Determine the [X, Y] coordinate at the center of the cell enclosing the given text.  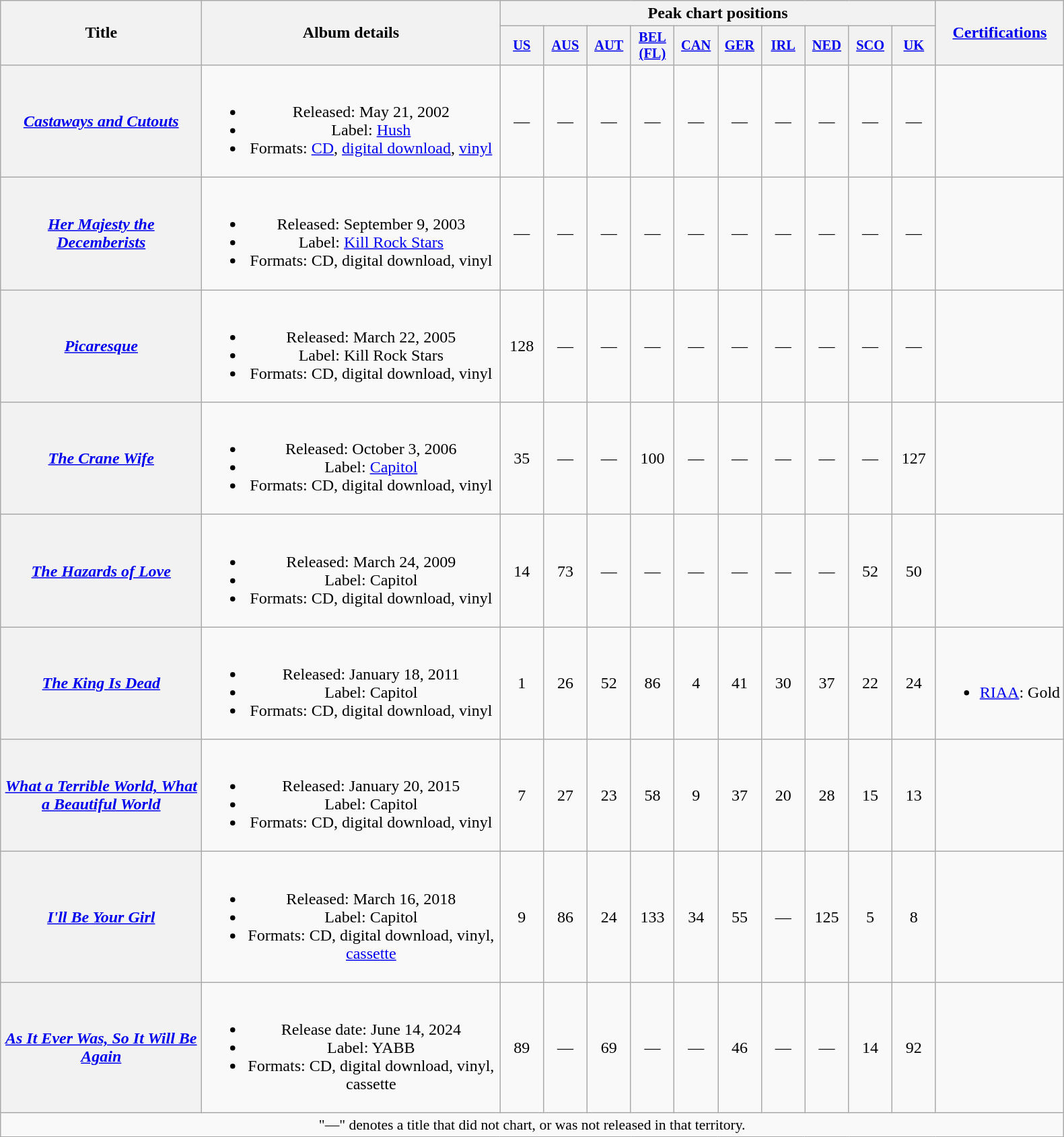
128 [522, 346]
23 [608, 795]
GER [740, 46]
30 [783, 684]
Certifications [999, 33]
SCO [871, 46]
4 [696, 684]
I'll Be Your Girl [101, 917]
22 [871, 684]
"—" denotes a title that did not chart, or was not released in that territory. [532, 1125]
20 [783, 795]
127 [914, 459]
What a Terrible World, What a Beautiful World [101, 795]
58 [653, 795]
AUT [608, 46]
NED [826, 46]
Released: March 24, 2009Label: CapitolFormats: CD, digital download, vinyl [351, 571]
Released: October 3, 2006Label: CapitolFormats: CD, digital download, vinyl [351, 459]
69 [608, 1048]
27 [565, 795]
46 [740, 1048]
Peak chart positions [717, 13]
34 [696, 917]
133 [653, 917]
15 [871, 795]
73 [565, 571]
Released: September 9, 2003Label: Kill Rock StarsFormats: CD, digital download, vinyl [351, 234]
1 [522, 684]
The King Is Dead [101, 684]
RIAA: Gold [999, 684]
8 [914, 917]
55 [740, 917]
CAN [696, 46]
As It Ever Was, So It Will Be Again [101, 1048]
13 [914, 795]
92 [914, 1048]
Released: January 20, 2015Label: CapitolFormats: CD, digital download, vinyl [351, 795]
BEL(FL) [653, 46]
Released: May 21, 2002Label: HushFormats: CD, digital download, vinyl [351, 121]
US [522, 46]
Released: March 22, 2005Label: Kill Rock StarsFormats: CD, digital download, vinyl [351, 346]
Castaways and Cutouts [101, 121]
35 [522, 459]
The Crane Wife [101, 459]
UK [914, 46]
Album details [351, 33]
5 [871, 917]
7 [522, 795]
AUS [565, 46]
Released: January 18, 2011Label: CapitolFormats: CD, digital download, vinyl [351, 684]
Release date: June 14, 2024Label: YABBFormats: CD, digital download, vinyl, cassette [351, 1048]
Released: March 16, 2018Label: CapitolFormats: CD, digital download, vinyl, cassette [351, 917]
100 [653, 459]
Picaresque [101, 346]
89 [522, 1048]
26 [565, 684]
50 [914, 571]
Title [101, 33]
125 [826, 917]
28 [826, 795]
Her Majesty the Decemberists [101, 234]
41 [740, 684]
IRL [783, 46]
The Hazards of Love [101, 571]
